Capture the cell that displays the provided text and extract its (x, y) central coordinate. 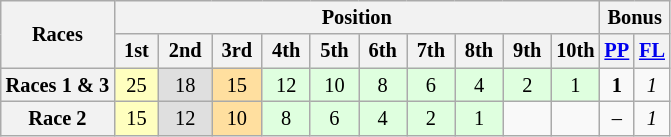
7th (431, 51)
Position (356, 17)
Bonus (635, 17)
Races 1 & 3 (58, 85)
Races (58, 34)
3rd (237, 51)
PP (618, 51)
– (618, 118)
6th (382, 51)
10th (575, 51)
8th (479, 51)
4th (286, 51)
FL (652, 51)
9th (527, 51)
25 (136, 85)
5th (334, 51)
18 (186, 85)
Race 2 (58, 118)
1st (136, 51)
2nd (186, 51)
